Return the (X, Y) coordinate for the center point of the cell that contains the specified text.  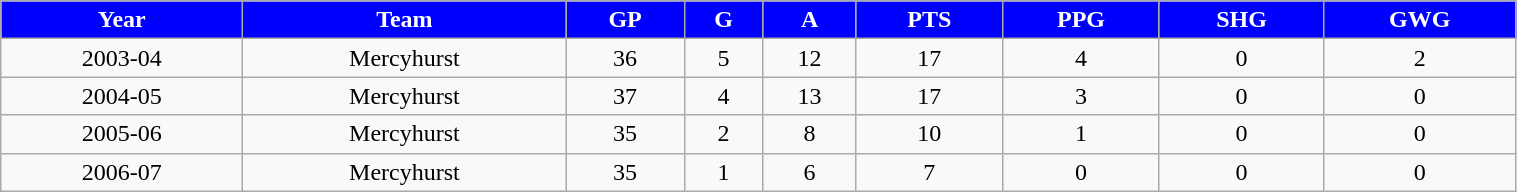
2003-04 (122, 58)
3 (1082, 96)
A (810, 20)
12 (810, 58)
GP (625, 20)
G (724, 20)
36 (625, 58)
PPG (1082, 20)
5 (724, 58)
Year (122, 20)
2005-06 (122, 134)
10 (929, 134)
6 (810, 172)
SHG (1241, 20)
37 (625, 96)
GWG (1420, 20)
7 (929, 172)
2006-07 (122, 172)
PTS (929, 20)
8 (810, 134)
Team (404, 20)
2004-05 (122, 96)
13 (810, 96)
